Locate the cell with the specified text and output its [X, Y] center coordinate. 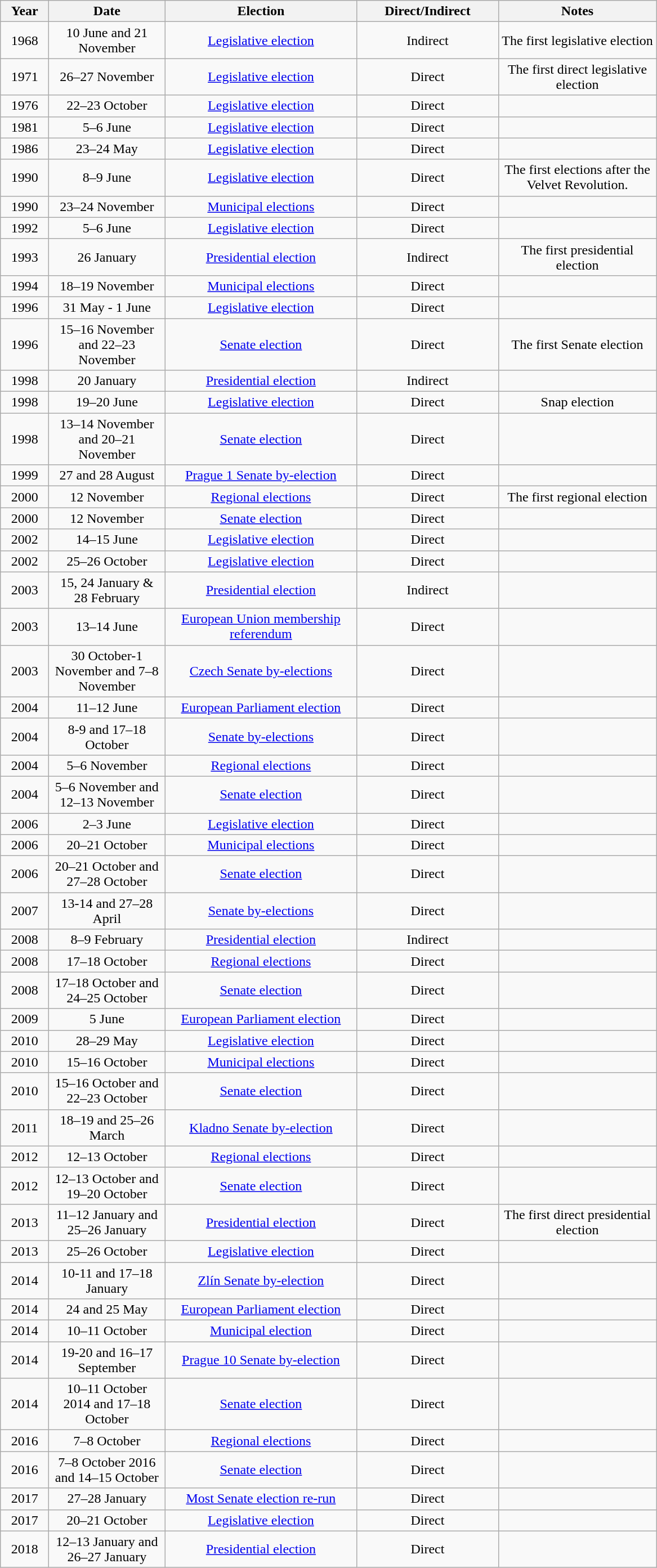
8–9 June [107, 178]
Year [25, 11]
26 January [107, 257]
8-9 and 17–18 October [107, 736]
10–11 October 2014 and 17–18 October [107, 1404]
1992 [25, 228]
Prague 1 Senate by-election [261, 476]
Direct/Indirect [428, 11]
24 and 25 May [107, 1310]
19-20 and 16–17 September [107, 1360]
31 May - 1 June [107, 307]
1993 [25, 257]
1976 [25, 106]
10-11 and 17–18 January [107, 1280]
Date [107, 11]
1986 [25, 149]
27–28 January [107, 1499]
12–13 October [107, 1157]
Snap election [578, 402]
5–6 November and 12–13 November [107, 795]
13–14 November and 20–21 November [107, 439]
European Union membership referendum [261, 627]
2–3 June [107, 823]
1971 [25, 77]
11–12 June [107, 707]
Kladno Senate by-election [261, 1128]
20–21 October and 27–28 October [107, 875]
10 June and 21 November [107, 41]
30 October-1 November and 7–8 November [107, 671]
18–19 and 25–26 March [107, 1128]
23–24 May [107, 149]
26–27 November [107, 77]
1994 [25, 286]
Prague 10 Senate by-election [261, 1360]
2007 [25, 911]
The first Senate election [578, 344]
13-14 and 27–28 April [107, 911]
Zlín Senate by-election [261, 1280]
20 January [107, 381]
Notes [578, 11]
12–13 October and 19–20 October [107, 1185]
Municipal election [261, 1331]
15–16 October and 22–23 October [107, 1091]
The first direct legislative election [578, 77]
15–16 November and 22–23 November [107, 344]
The first regional election [578, 497]
The first elections after the Velvet Revolution. [578, 178]
11–12 January and 25–26 January [107, 1222]
12–13 January and 26–27 January [107, 1549]
14–15 June [107, 540]
1968 [25, 41]
15, 24 January & 28 February [107, 590]
13–14 June [107, 627]
2018 [25, 1549]
Czech Senate by-elections [261, 671]
8–9 February [107, 940]
7–8 October [107, 1441]
18–19 November [107, 286]
17–18 October [107, 961]
2011 [25, 1128]
Election [261, 11]
10–11 October [107, 1331]
2009 [25, 1019]
28–29 May [107, 1041]
1999 [25, 476]
27 and 28 August [107, 476]
5–6 November [107, 765]
17–18 October and 24–25 October [107, 991]
5 June [107, 1019]
19–20 June [107, 402]
15–16 October [107, 1062]
The first presidential election [578, 257]
The first legislative election [578, 41]
1981 [25, 127]
23–24 November [107, 207]
22–23 October [107, 106]
7–8 October 2016 and 14–15 October [107, 1470]
The first direct presidential election [578, 1222]
Most Senate election re-run [261, 1499]
